Provide the (x, y) coordinate of the cell's center where the given text is located.  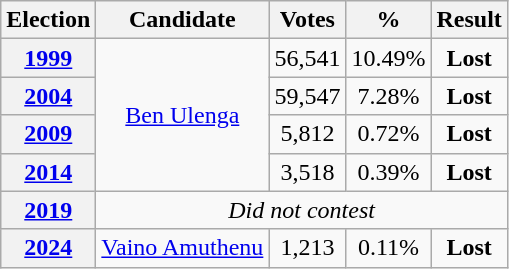
5,812 (308, 134)
% (388, 20)
59,547 (308, 96)
7.28% (388, 96)
Election (48, 20)
0.39% (388, 172)
1,213 (308, 248)
2004 (48, 96)
Result (469, 20)
Votes (308, 20)
3,518 (308, 172)
56,541 (308, 58)
0.72% (388, 134)
1999 (48, 58)
2024 (48, 248)
2009 (48, 134)
2019 (48, 210)
Candidate (182, 20)
0.11% (388, 248)
Did not contest (302, 210)
Ben Ulenga (182, 115)
Vaino Amuthenu (182, 248)
10.49% (388, 58)
2014 (48, 172)
